Return (X, Y) of the center of cell containing provided text 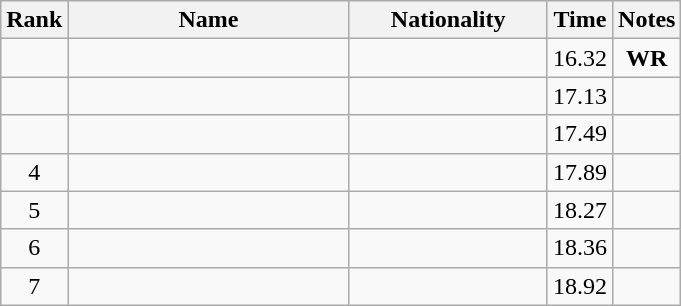
Notes (647, 20)
Rank (34, 20)
7 (34, 286)
Name (208, 20)
17.89 (580, 172)
17.13 (580, 96)
Nationality (448, 20)
6 (34, 248)
Time (580, 20)
4 (34, 172)
5 (34, 210)
17.49 (580, 134)
18.92 (580, 286)
16.32 (580, 58)
18.27 (580, 210)
18.36 (580, 248)
WR (647, 58)
